Return (x, y) of the center of cell containing provided text 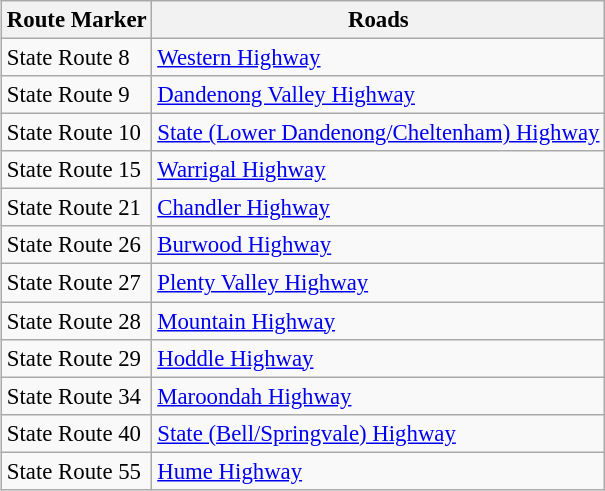
Roads (378, 20)
State Route 29 (77, 358)
State (Bell/Springvale) Highway (378, 433)
Plenty Valley Highway (378, 283)
Mountain Highway (378, 321)
State (Lower Dandenong/Cheltenham) Highway (378, 133)
Hoddle Highway (378, 358)
Burwood Highway (378, 245)
Maroondah Highway (378, 396)
Western Highway (378, 58)
State Route 8 (77, 58)
State Route 10 (77, 133)
Warrigal Highway (378, 170)
State Route 26 (77, 245)
State Route 27 (77, 283)
State Route 34 (77, 396)
State Route 15 (77, 170)
State Route 40 (77, 433)
State Route 21 (77, 208)
Hume Highway (378, 471)
State Route 28 (77, 321)
State Route 9 (77, 95)
Dandenong Valley Highway (378, 95)
State Route 55 (77, 471)
Chandler Highway (378, 208)
Route Marker (77, 20)
